Provide the [X, Y] coordinate of the cell's center where the given text is located.  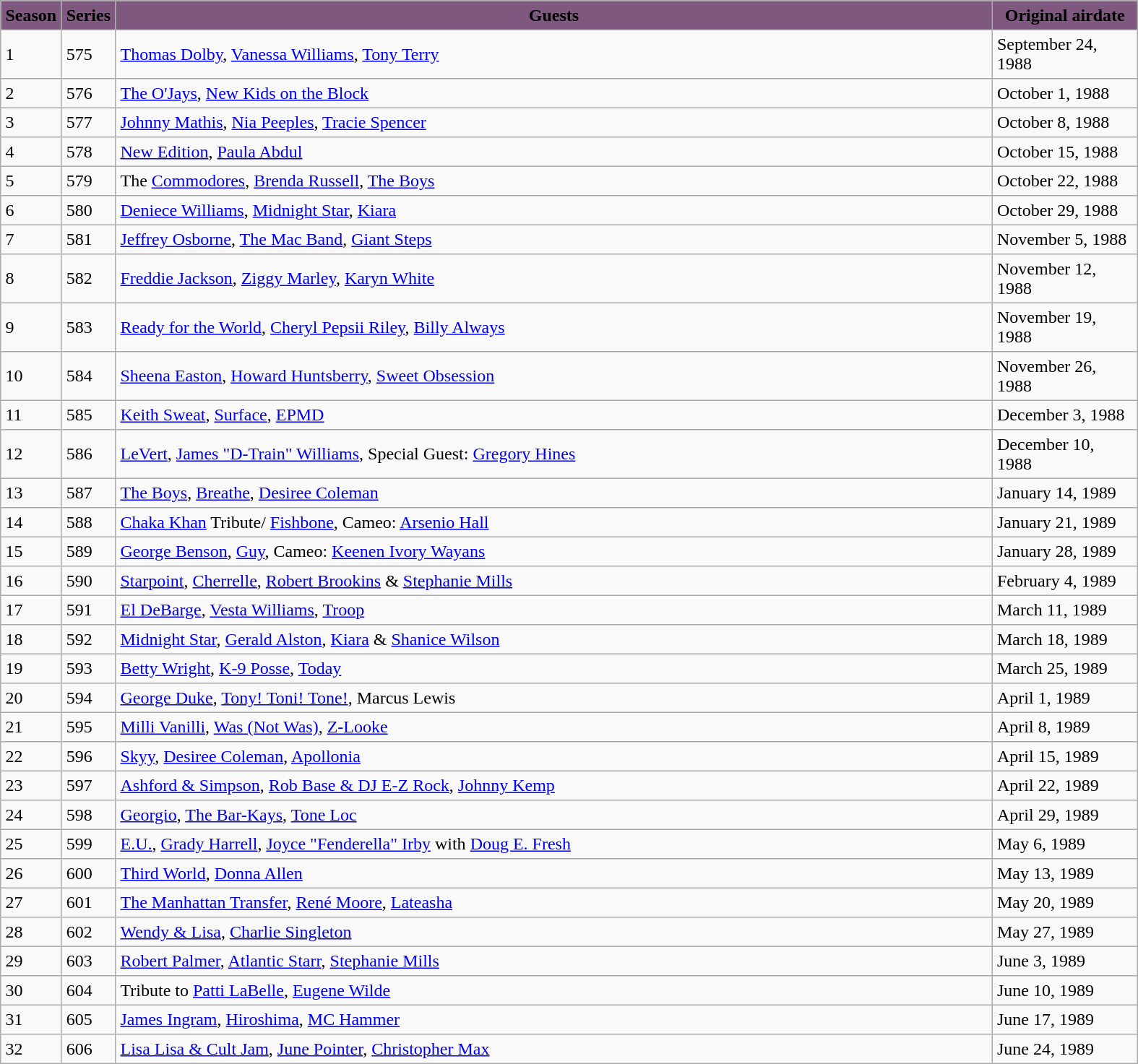
June 17, 1989 [1065, 1019]
30 [31, 990]
5 [31, 181]
596 [88, 756]
December 3, 1988 [1065, 415]
585 [88, 415]
James Ingram, Hiroshima, MC Hammer [554, 1019]
583 [88, 327]
Deniece Williams, Midnight Star, Kiara [554, 210]
Georgio, The Bar-Kays, Tone Loc [554, 815]
593 [88, 668]
Jeffrey Osborne, The Mac Band, Giant Steps [554, 239]
The Commodores, Brenda Russell, The Boys [554, 181]
26 [31, 873]
19 [31, 668]
April 1, 1989 [1065, 698]
594 [88, 698]
581 [88, 239]
8 [31, 279]
580 [88, 210]
599 [88, 844]
E.U., Grady Harrell, Joyce "Fenderella" Irby with Doug E. Fresh [554, 844]
10 [31, 376]
April 8, 1989 [1065, 727]
584 [88, 376]
Betty Wright, K-9 Posse, Today [554, 668]
20 [31, 698]
November 12, 1988 [1065, 279]
605 [88, 1019]
2 [31, 93]
April 22, 1989 [1065, 785]
The Manhattan Transfer, René Moore, Lateasha [554, 902]
1 [31, 54]
606 [88, 1049]
Keith Sweat, Surface, EPMD [554, 415]
600 [88, 873]
18 [31, 639]
7 [31, 239]
George Benson, Guy, Cameo: Keenen Ivory Wayans [554, 551]
22 [31, 756]
April 29, 1989 [1065, 815]
George Duke, Tony! Toni! Tone!, Marcus Lewis [554, 698]
Third World, Donna Allen [554, 873]
Milli Vanilli, Was (Not Was), Z-Looke [554, 727]
Freddie Jackson, Ziggy Marley, Karyn White [554, 279]
28 [31, 932]
589 [88, 551]
Chaka Khan Tribute/ Fishbone, Cameo: Arsenio Hall [554, 522]
Ready for the World, Cheryl Pepsii Riley, Billy Always [554, 327]
January 21, 1989 [1065, 522]
February 4, 1989 [1065, 581]
Thomas Dolby, Vanessa Williams, Tony Terry [554, 54]
25 [31, 844]
May 6, 1989 [1065, 844]
May 20, 1989 [1065, 902]
29 [31, 961]
603 [88, 961]
31 [31, 1019]
591 [88, 610]
March 18, 1989 [1065, 639]
Ashford & Simpson, Rob Base & DJ E-Z Rock, Johnny Kemp [554, 785]
590 [88, 581]
Guests [554, 15]
15 [31, 551]
576 [88, 93]
Wendy & Lisa, Charlie Singleton [554, 932]
32 [31, 1049]
May 27, 1989 [1065, 932]
November 19, 1988 [1065, 327]
21 [31, 727]
November 5, 1988 [1065, 239]
579 [88, 181]
Tribute to Patti LaBelle, Eugene Wilde [554, 990]
577 [88, 122]
6 [31, 210]
578 [88, 152]
January 14, 1989 [1065, 493]
December 10, 1988 [1065, 454]
October 15, 1988 [1065, 152]
23 [31, 785]
587 [88, 493]
April 15, 1989 [1065, 756]
El DeBarge, Vesta Williams, Troop [554, 610]
16 [31, 581]
September 24, 1988 [1065, 54]
582 [88, 279]
13 [31, 493]
4 [31, 152]
Sheena Easton, Howard Huntsberry, Sweet Obsession [554, 376]
3 [31, 122]
597 [88, 785]
604 [88, 990]
11 [31, 415]
November 26, 1988 [1065, 376]
Lisa Lisa & Cult Jam, June Pointer, Christopher Max [554, 1049]
October 8, 1988 [1065, 122]
June 24, 1989 [1065, 1049]
24 [31, 815]
17 [31, 610]
Starpoint, Cherrelle, Robert Brookins & Stephanie Mills [554, 581]
June 10, 1989 [1065, 990]
Robert Palmer, Atlantic Starr, Stephanie Mills [554, 961]
9 [31, 327]
The O'Jays, New Kids on the Block [554, 93]
12 [31, 454]
January 28, 1989 [1065, 551]
27 [31, 902]
592 [88, 639]
June 3, 1989 [1065, 961]
The Boys, Breathe, Desiree Coleman [554, 493]
May 13, 1989 [1065, 873]
588 [88, 522]
New Edition, Paula Abdul [554, 152]
Midnight Star, Gerald Alston, Kiara & Shanice Wilson [554, 639]
October 29, 1988 [1065, 210]
575 [88, 54]
Skyy, Desiree Coleman, Apollonia [554, 756]
598 [88, 815]
Season [31, 15]
595 [88, 727]
March 25, 1989 [1065, 668]
Series [88, 15]
602 [88, 932]
LeVert, James "D-Train" Williams, Special Guest: Gregory Hines [554, 454]
586 [88, 454]
Original airdate [1065, 15]
601 [88, 902]
Johnny Mathis, Nia Peeples, Tracie Spencer [554, 122]
March 11, 1989 [1065, 610]
14 [31, 522]
October 1, 1988 [1065, 93]
October 22, 1988 [1065, 181]
